Locate the cell with the specified text and output its (X, Y) center coordinate. 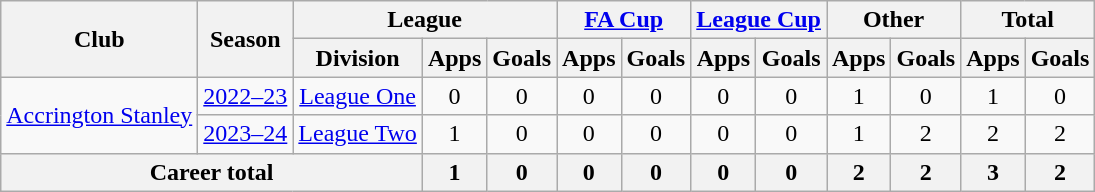
Total (1028, 20)
3 (993, 172)
League Two (358, 134)
FA Cup (624, 20)
League Cup (759, 20)
Other (893, 20)
League (425, 20)
League One (358, 96)
Division (358, 58)
2022–23 (246, 96)
Accrington Stanley (100, 115)
2023–24 (246, 134)
Career total (212, 172)
Club (100, 39)
Season (246, 39)
